Identify which cell holds the provided text, then report its (X, Y) central coordinate. 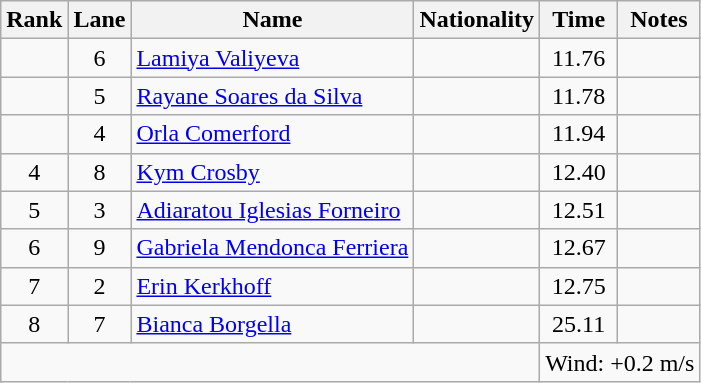
25.11 (579, 324)
Erin Kerkhoff (272, 286)
Wind: +0.2 m/s (620, 362)
Adiaratou Iglesias Forneiro (272, 210)
Orla Comerford (272, 134)
3 (100, 210)
Bianca Borgella (272, 324)
Rank (34, 20)
11.76 (579, 58)
12.67 (579, 248)
Name (272, 20)
Kym Crosby (272, 172)
11.78 (579, 96)
Nationality (477, 20)
12.51 (579, 210)
Rayane Soares da Silva (272, 96)
12.75 (579, 286)
Lane (100, 20)
Time (579, 20)
Lamiya Valiyeva (272, 58)
Notes (659, 20)
12.40 (579, 172)
Gabriela Mendonca Ferriera (272, 248)
9 (100, 248)
11.94 (579, 134)
2 (100, 286)
